Scan for the cell matching the given text and deliver its [x, y] coordinate at center. 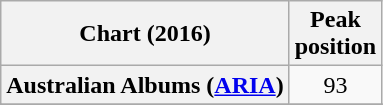
Australian Albums (ARIA) [145, 85]
93 [335, 85]
Peak position [335, 34]
Chart (2016) [145, 34]
